Detect which cell encompasses the target text, then output its (x, y) center coordinate. 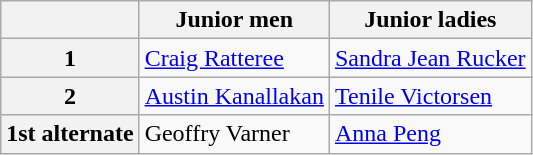
1 (70, 58)
Anna Peng (430, 134)
2 (70, 96)
Austin Kanallakan (234, 96)
1st alternate (70, 134)
Junior men (234, 20)
Tenile Victorsen (430, 96)
Craig Ratteree (234, 58)
Geoffry Varner (234, 134)
Junior ladies (430, 20)
Sandra Jean Rucker (430, 58)
